For the text-containing cell, return its midpoint in (X, Y) coordinate format. 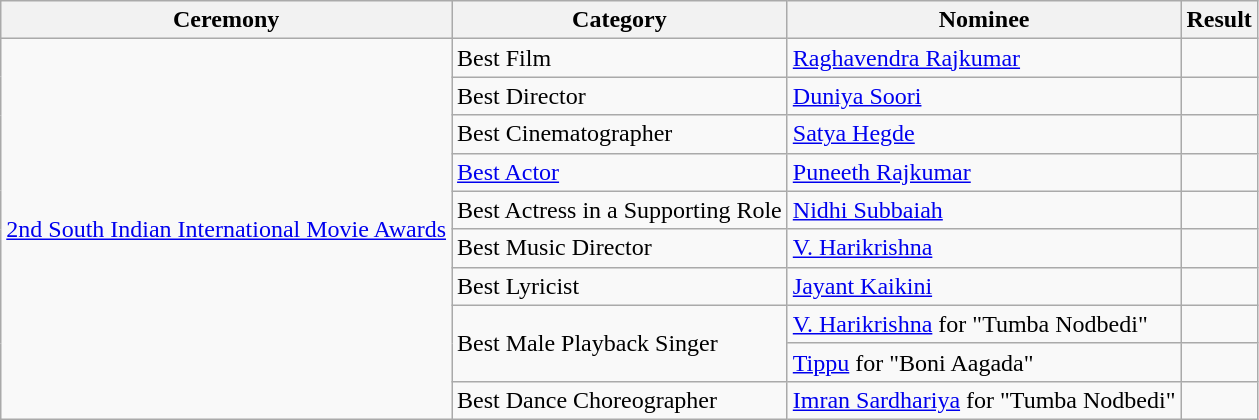
V. Harikrishna for "Tumba Nodbedi" (984, 324)
Best Lyricist (620, 286)
Raghavendra Rajkumar (984, 58)
Jayant Kaikini (984, 286)
V. Harikrishna (984, 248)
Puneeth Rajkumar (984, 172)
Ceremony (226, 20)
Duniya Soori (984, 96)
Best Dance Choreographer (620, 400)
Satya Hegde (984, 134)
Nidhi Subbaiah (984, 210)
Best Actor (620, 172)
2nd South Indian International Movie Awards (226, 230)
Result (1219, 20)
Tippu for "Boni Aagada" (984, 362)
Imran Sardhariya for "Tumba Nodbedi" (984, 400)
Nominee (984, 20)
Best Male Playback Singer (620, 343)
Best Music Director (620, 248)
Best Actress in a Supporting Role (620, 210)
Best Film (620, 58)
Category (620, 20)
Best Director (620, 96)
Best Cinematographer (620, 134)
